Pinpoint the cell where the given text exists, returning its [X, Y] midpoint coordinate. 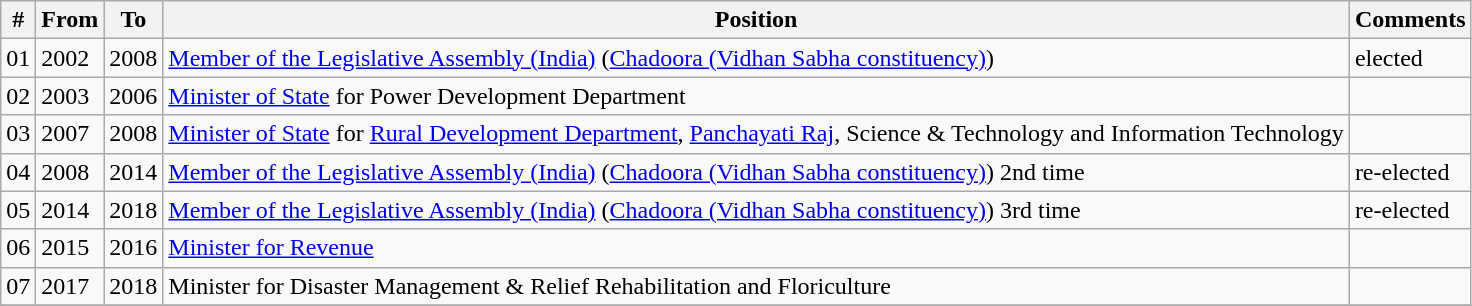
elected [1410, 58]
2002 [70, 58]
To [134, 20]
07 [18, 286]
Minister for Disaster Management & Relief Rehabilitation and Floriculture [756, 286]
Comments [1410, 20]
2015 [70, 248]
Minister of State for Power Development Department [756, 96]
Member of the Legislative Assembly (India) (Chadoora (Vidhan Sabha constituency)) 3rd time [756, 210]
05 [18, 210]
# [18, 20]
2007 [70, 134]
Member of the Legislative Assembly (India) (Chadoora (Vidhan Sabha constituency)) 2nd time [756, 172]
Minister for Revenue [756, 248]
06 [18, 248]
2016 [134, 248]
01 [18, 58]
Position [756, 20]
Member of the Legislative Assembly (India) (Chadoora (Vidhan Sabha constituency)) [756, 58]
2017 [70, 286]
02 [18, 96]
04 [18, 172]
03 [18, 134]
From [70, 20]
2006 [134, 96]
Minister of State for Rural Development Department, Panchayati Raj, Science & Technology and Information Technology [756, 134]
2003 [70, 96]
